Pinpoint the cell where the given text exists, returning its (x, y) midpoint coordinate. 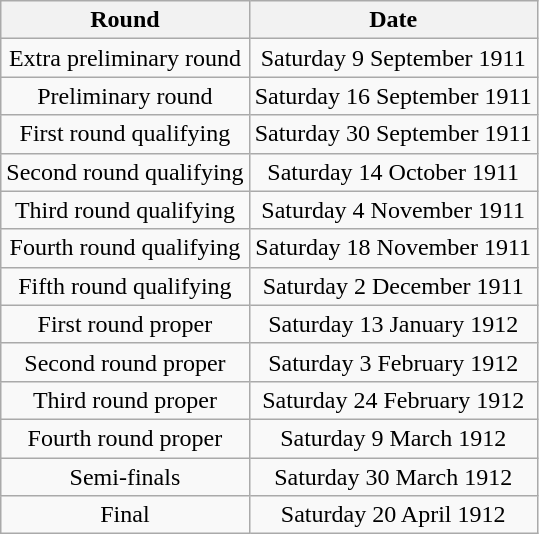
Fifth round qualifying (125, 286)
Date (393, 20)
Final (125, 515)
Saturday 4 November 1911 (393, 210)
Extra preliminary round (125, 58)
Fourth round qualifying (125, 248)
Saturday 9 March 1912 (393, 438)
Third round qualifying (125, 210)
First round qualifying (125, 134)
Semi-finals (125, 477)
Second round proper (125, 362)
Round (125, 20)
Saturday 18 November 1911 (393, 248)
Saturday 16 September 1911 (393, 96)
Saturday 3 February 1912 (393, 362)
Saturday 2 December 1911 (393, 286)
Saturday 14 October 1911 (393, 172)
First round proper (125, 324)
Saturday 9 September 1911 (393, 58)
Third round proper (125, 400)
Saturday 30 September 1911 (393, 134)
Preliminary round (125, 96)
Second round qualifying (125, 172)
Saturday 20 April 1912 (393, 515)
Saturday 30 March 1912 (393, 477)
Fourth round proper (125, 438)
Saturday 24 February 1912 (393, 400)
Saturday 13 January 1912 (393, 324)
